Output the (X, Y) coordinate of the center of the cell containing the given text.  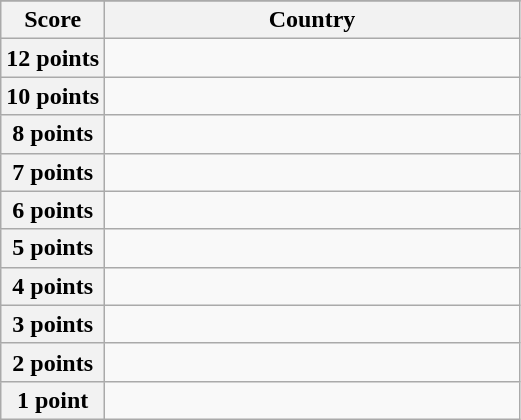
5 points (53, 248)
7 points (53, 172)
Score (53, 20)
6 points (53, 210)
8 points (53, 134)
2 points (53, 362)
10 points (53, 96)
Country (312, 20)
1 point (53, 400)
3 points (53, 324)
4 points (53, 286)
12 points (53, 58)
